Identify which cell holds the provided text, then report its [x, y] central coordinate. 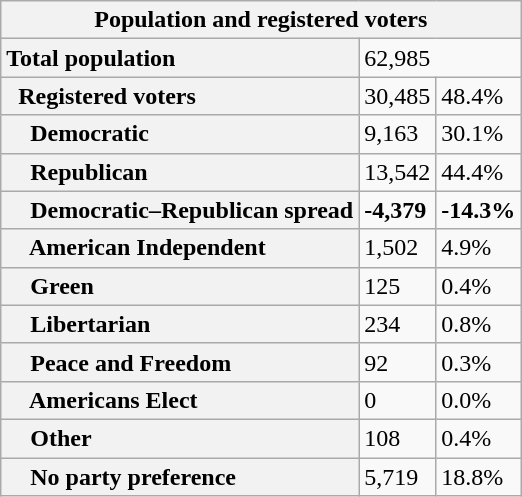
Libertarian [180, 324]
Total population [180, 58]
44.4% [478, 172]
American Independent [180, 248]
1,502 [398, 248]
18.8% [478, 477]
234 [398, 324]
48.4% [478, 96]
62,985 [440, 58]
5,719 [398, 477]
No party preference [180, 477]
0.0% [478, 400]
30,485 [398, 96]
Green [180, 286]
Other [180, 438]
0 [398, 400]
108 [398, 438]
Americans Elect [180, 400]
-14.3% [478, 210]
4.9% [478, 248]
Population and registered voters [261, 20]
Peace and Freedom [180, 362]
Republican [180, 172]
0.3% [478, 362]
-4,379 [398, 210]
0.8% [478, 324]
Democratic–Republican spread [180, 210]
30.1% [478, 134]
Registered voters [180, 96]
Democratic [180, 134]
13,542 [398, 172]
9,163 [398, 134]
92 [398, 362]
125 [398, 286]
